Capture the cell that displays the provided text and extract its [X, Y] central coordinate. 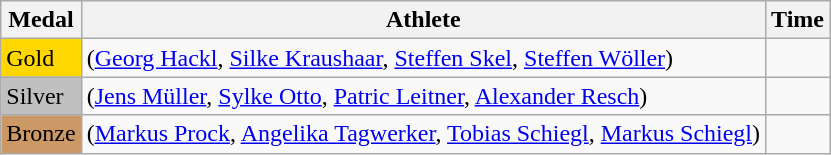
Bronze [41, 134]
Time [798, 20]
(Markus Prock, Angelika Tagwerker, Tobias Schiegl, Markus Schiegl) [423, 134]
(Jens Müller, Sylke Otto, Patric Leitner, Alexander Resch) [423, 96]
Silver [41, 96]
Gold [41, 58]
(Georg Hackl, Silke Kraushaar, Steffen Skel, Steffen Wöller) [423, 58]
Athlete [423, 20]
Medal [41, 20]
